Provide the [X, Y] coordinate of the cell's center where the given text is located.  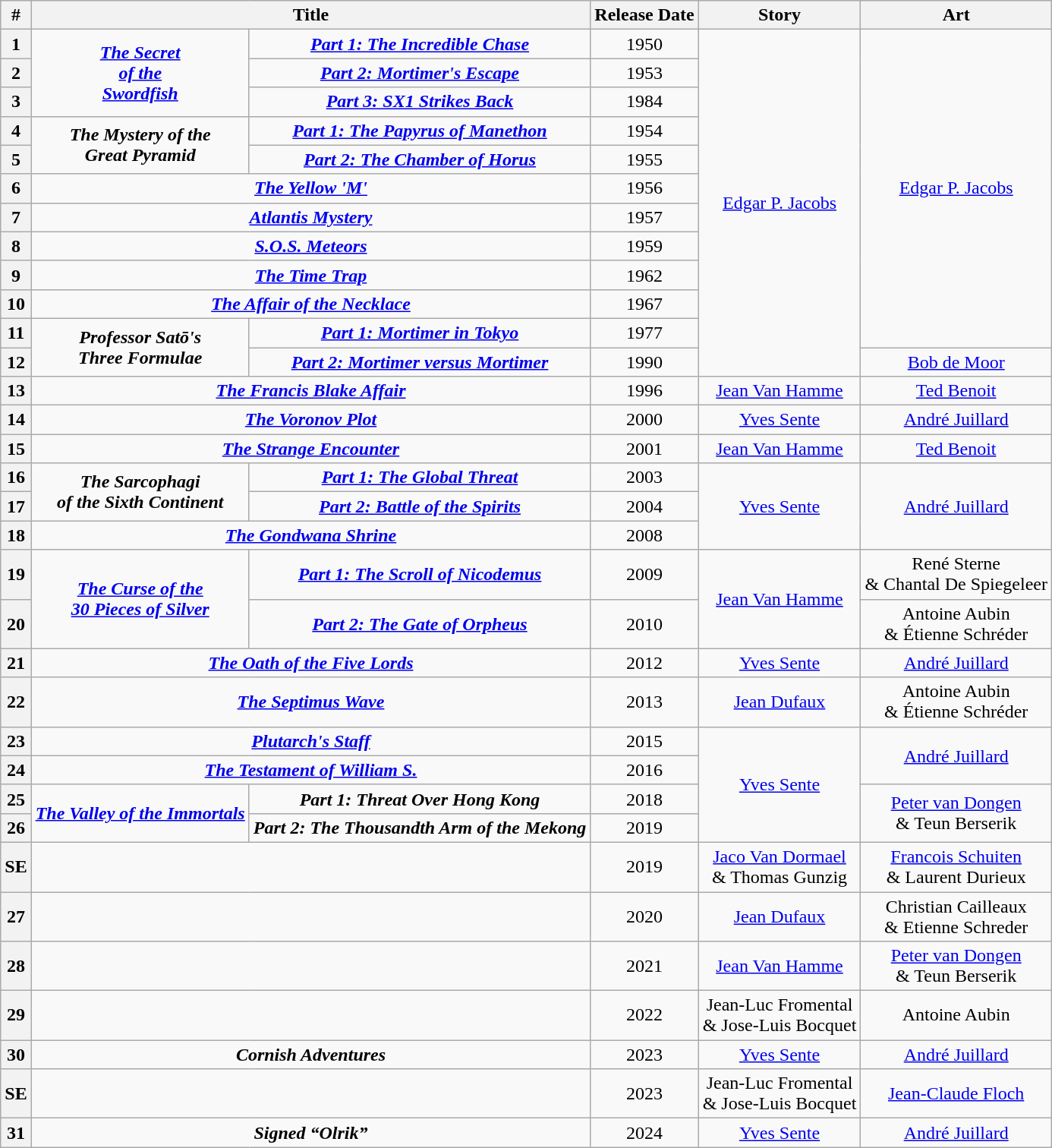
The Curse of the30 Pieces of Silver [140, 599]
2020 [644, 916]
2003 [644, 478]
The Valley of the Immortals [140, 813]
Cornish Adventures [311, 1055]
15 [16, 449]
Part 2: Mortimer versus Mortimer [420, 362]
Art [956, 15]
2024 [644, 1133]
Part 1: The Incredible Chase [420, 44]
2 [16, 73]
1962 [644, 275]
Signed “Olrik” [311, 1133]
The Voronov Plot [311, 420]
The Testament of William S. [311, 770]
2009 [644, 574]
18 [16, 535]
René Sterne& Chantal De Spiegeleer [956, 574]
2010 [644, 624]
Antoine Aubin [956, 1016]
Release Date [644, 15]
9 [16, 275]
Part 1: The Global Threat [420, 478]
2016 [644, 770]
1954 [644, 131]
2021 [644, 966]
Part 3: SX1 Strikes Back [420, 102]
The Sarcophagiof the Sixth Continent [140, 492]
1950 [644, 44]
2022 [644, 1016]
The Time Trap [311, 275]
The Secretof theSwordfish [140, 73]
The Mystery of theGreat Pyramid [140, 145]
Bob de Moor [956, 362]
1967 [644, 304]
22 [16, 702]
2015 [644, 741]
1959 [644, 246]
Jean-Claude Floch [956, 1093]
21 [16, 663]
The Francis Blake Affair [311, 391]
2013 [644, 702]
The Septimus Wave [311, 702]
10 [16, 304]
2004 [644, 506]
1953 [644, 73]
23 [16, 741]
The Yellow 'M' [311, 188]
Part 2: Mortimer's Escape [420, 73]
4 [16, 131]
31 [16, 1133]
1984 [644, 102]
2018 [644, 799]
# [16, 15]
The Gondwana Shrine [311, 535]
Jaco Van Dormael& Thomas Gunzig [780, 867]
8 [16, 246]
30 [16, 1055]
16 [16, 478]
1990 [644, 362]
Story [780, 15]
6 [16, 188]
1 [16, 44]
The Affair of the Necklace [311, 304]
2012 [644, 663]
12 [16, 362]
Professor Satō'sThree Formulae [140, 347]
5 [16, 159]
7 [16, 217]
1977 [644, 333]
17 [16, 506]
Plutarch's Staff [311, 741]
11 [16, 333]
2008 [644, 535]
The Strange Encounter [311, 449]
Part 2: Battle of the Spirits [420, 506]
Part 1: The Scroll of Nicodemus [420, 574]
Part 1: The Papyrus of Manethon [420, 131]
14 [16, 420]
19 [16, 574]
Part 2: The Thousandth Arm of the Mekong [420, 828]
S.O.S. Meteors [311, 246]
Part 2: The Gate of Orpheus [420, 624]
1957 [644, 217]
Christian Cailleaux& Etienne Schreder [956, 916]
Title [311, 15]
25 [16, 799]
20 [16, 624]
Part 2: The Chamber of Horus [420, 159]
1955 [644, 159]
26 [16, 828]
13 [16, 391]
The Oath of the Five Lords [311, 663]
Atlantis Mystery [311, 217]
2000 [644, 420]
Francois Schuiten& Laurent Durieux [956, 867]
1996 [644, 391]
2001 [644, 449]
28 [16, 966]
Part 1: Threat Over Hong Kong [420, 799]
3 [16, 102]
1956 [644, 188]
Part 1: Mortimer in Tokyo [420, 333]
29 [16, 1016]
27 [16, 916]
24 [16, 770]
